Capture the cell that displays the provided text and extract its (X, Y) central coordinate. 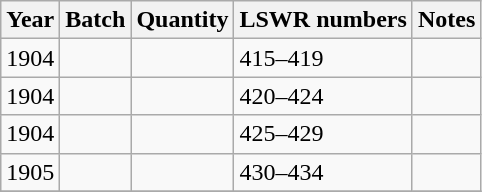
Batch (96, 20)
Quantity (182, 20)
430–434 (323, 172)
420–424 (323, 96)
415–419 (323, 58)
1905 (30, 172)
LSWR numbers (323, 20)
Notes (446, 20)
Year (30, 20)
425–429 (323, 134)
